Identify which cell holds the provided text, then report its [x, y] central coordinate. 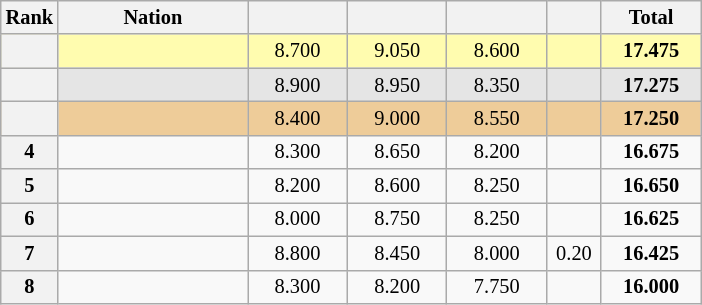
16.425 [651, 253]
6 [30, 219]
17.275 [651, 85]
Total [651, 17]
9.050 [397, 51]
8.750 [397, 219]
8.650 [397, 152]
8.550 [497, 118]
8.900 [298, 85]
16.650 [651, 186]
16.000 [651, 287]
Nation [153, 17]
4 [30, 152]
7 [30, 253]
8.350 [497, 85]
16.625 [651, 219]
Rank [30, 17]
0.20 [574, 253]
8.400 [298, 118]
8.700 [298, 51]
9.000 [397, 118]
7.750 [497, 287]
17.475 [651, 51]
8 [30, 287]
5 [30, 186]
8.450 [397, 253]
8.950 [397, 85]
17.250 [651, 118]
16.675 [651, 152]
8.800 [298, 253]
